For the text-containing cell, return its midpoint in (X, Y) coordinate format. 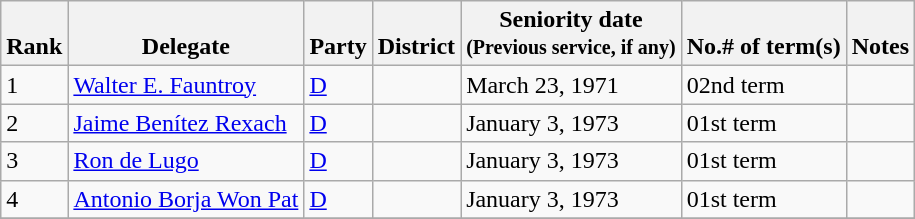
March 23, 1971 (572, 85)
Seniority date(Previous service, if any) (572, 34)
Rank (34, 34)
Ron de Lugo (186, 161)
Walter E. Fauntroy (186, 85)
1 (34, 85)
02nd term (764, 85)
Antonio Borja Won Pat (186, 199)
No.# of term(s) (764, 34)
Notes (880, 34)
Delegate (186, 34)
2 (34, 123)
Party (338, 34)
Jaime Benítez Rexach (186, 123)
3 (34, 161)
4 (34, 199)
District (416, 34)
